Return [x, y] of the center of cell containing provided text 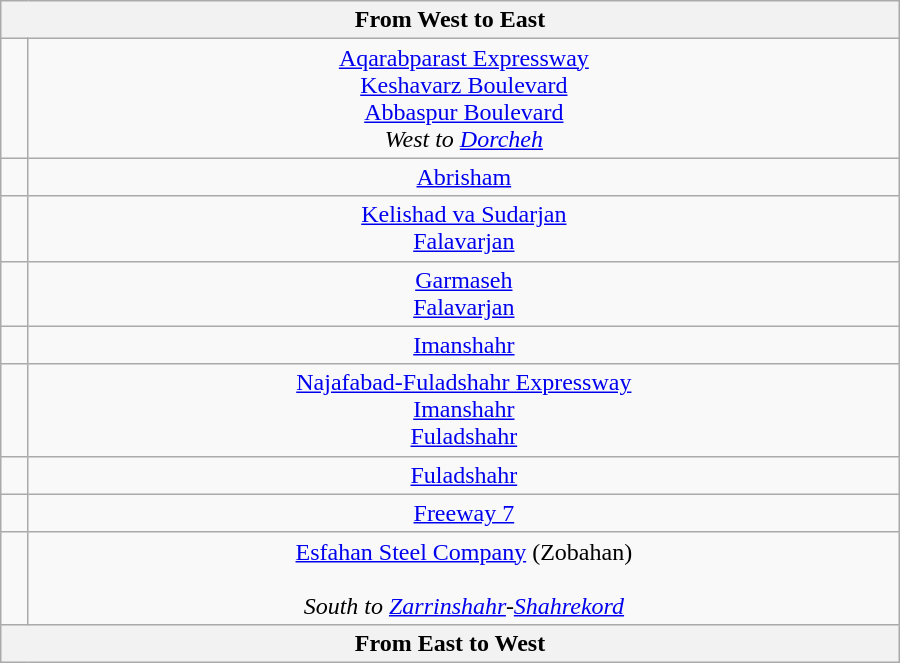
Abrisham [464, 177]
Aqarabparast Expressway Keshavarz Boulevard Abbaspur BoulevardWest to Dorcheh [464, 98]
From East to West [450, 643]
From West to East [450, 20]
Najafabad-Fuladshahr Expressway Imanshahr Fuladshahr [464, 410]
Esfahan Steel Company (Zobahan)South to Zarrinshahr-Shahrekord [464, 578]
Imanshahr [464, 345]
Freeway 7 [464, 513]
Garmaseh Falavarjan [464, 294]
Fuladshahr [464, 475]
Kelishad va Sudarjan Falavarjan [464, 228]
